Search for the cell housing the specified text and yield its [X, Y] center coordinate. 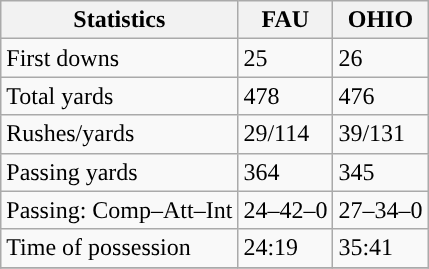
29/114 [286, 134]
OHIO [380, 20]
345 [380, 172]
Rushes/yards [120, 134]
35:41 [380, 248]
FAU [286, 20]
Statistics [120, 20]
First downs [120, 58]
Passing yards [120, 172]
364 [286, 172]
27–34–0 [380, 210]
39/131 [380, 134]
25 [286, 58]
476 [380, 96]
24:19 [286, 248]
Total yards [120, 96]
Passing: Comp–Att–Int [120, 210]
478 [286, 96]
26 [380, 58]
24–42–0 [286, 210]
Time of possession [120, 248]
